For the text-containing cell, return its midpoint in (X, Y) coordinate format. 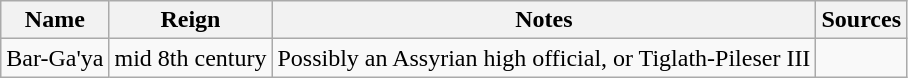
Notes (544, 20)
Reign (190, 20)
Sources (862, 20)
Possibly an Assyrian high official, or Tiglath-Pileser III (544, 58)
Name (55, 20)
Bar-Ga'ya (55, 58)
mid 8th century (190, 58)
